Determine the (x, y) coordinate at the center of the cell enclosing the given text.  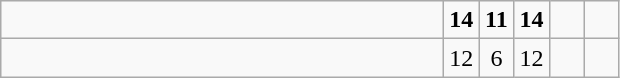
11 (496, 20)
6 (496, 58)
